Return [x, y] of the center of cell containing provided text 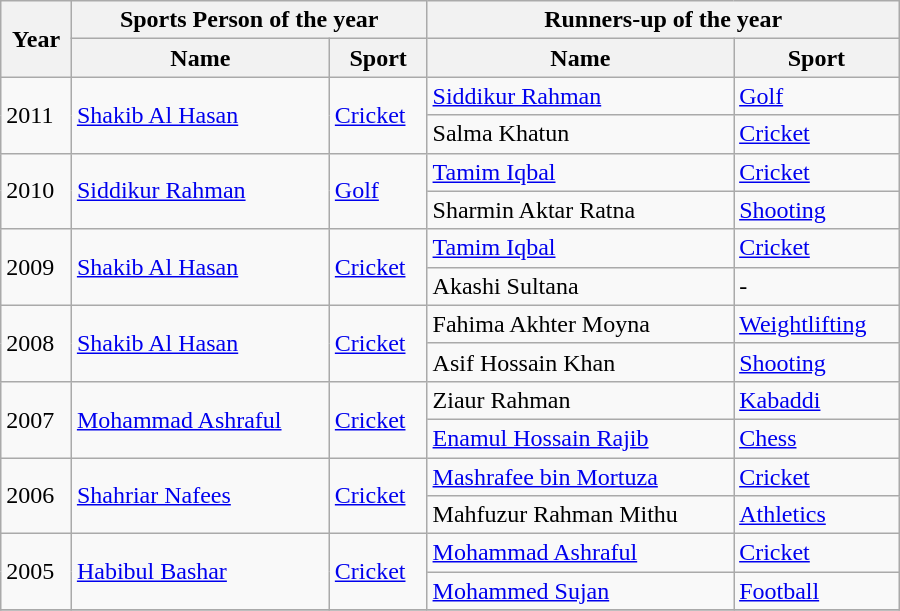
Shahriar Nafees [200, 496]
Enamul Hossain Rajib [580, 438]
Fahima Akhter Moyna [580, 324]
- [817, 286]
Sharmin Aktar Ratna [580, 210]
2008 [36, 343]
Year [36, 39]
2007 [36, 419]
Habibul Bashar [200, 572]
2009 [36, 267]
Weightlifting [817, 324]
Kabaddi [817, 400]
2005 [36, 572]
Football [817, 591]
Ziaur Rahman [580, 400]
Chess [817, 438]
Mahfuzur Rahman Mithu [580, 515]
Mashrafee bin Mortuza [580, 477]
Salma Khatun [580, 134]
Asif Hossain Khan [580, 362]
Runners-up of the year [663, 20]
Athletics [817, 515]
Sports Person of the year [249, 20]
2006 [36, 496]
2011 [36, 115]
2010 [36, 191]
Akashi Sultana [580, 286]
Mohammed Sujan [580, 591]
